Pinpoint the cell where the given text exists, returning its (x, y) midpoint coordinate. 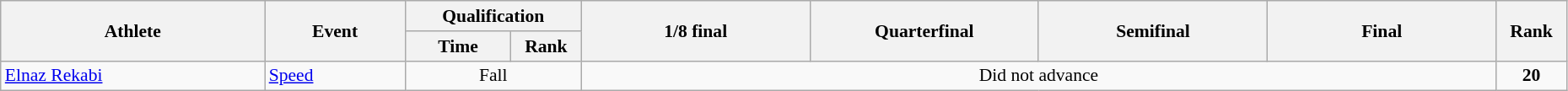
1/8 final (695, 30)
Athlete (133, 30)
Elnaz Rekabi (133, 76)
Event (336, 30)
Fall (494, 76)
20 (1532, 76)
Semifinal (1152, 30)
Qualification (494, 16)
Speed (336, 76)
Did not advance (1039, 76)
Final (1382, 30)
Quarterfinal (924, 30)
Time (459, 46)
